Find where the given text appears and provide that cell's center as (X, Y) coordinate. 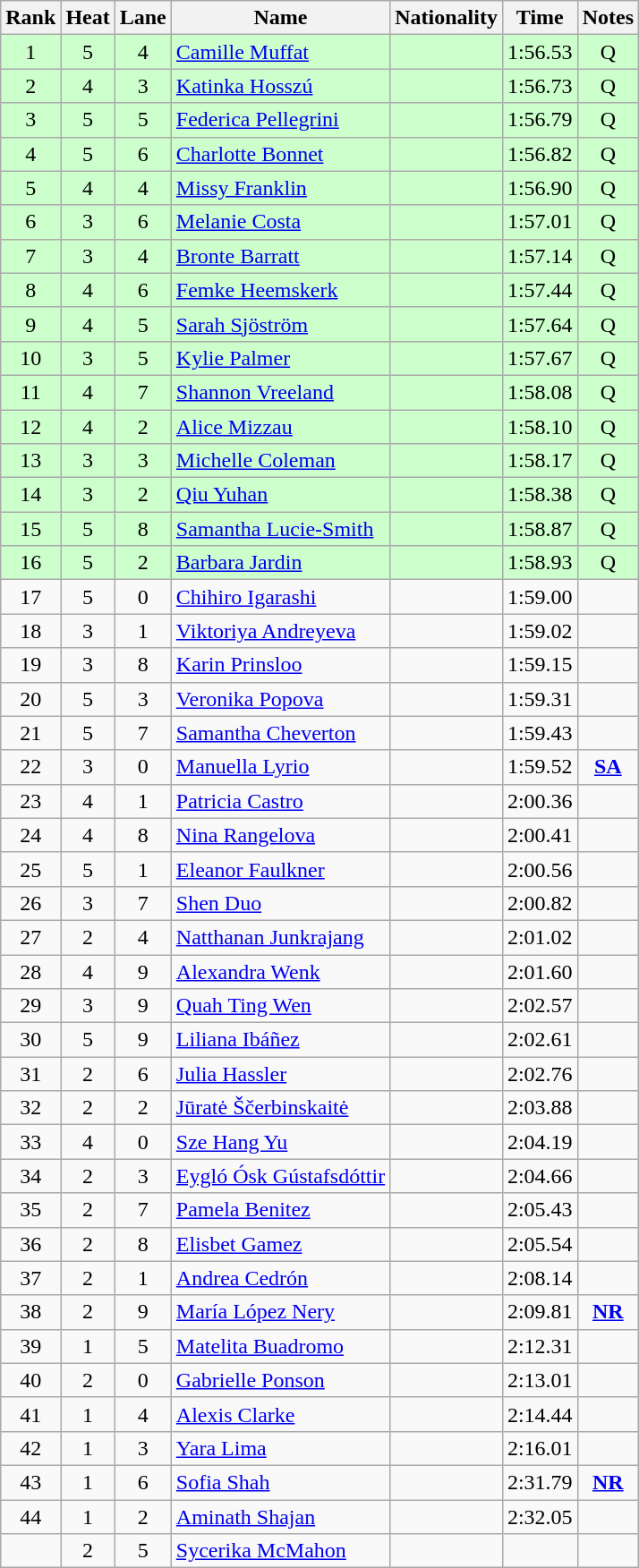
Sycerika McMahon (280, 1551)
2:01.60 (540, 971)
Bronte Barratt (280, 256)
25 (30, 869)
Alexis Clarke (280, 1414)
2:16.01 (540, 1448)
Sarah Sjöström (280, 324)
1:56.82 (540, 154)
44 (30, 1517)
María López Nery (280, 1312)
Nationality (447, 18)
SA (608, 767)
2:02.61 (540, 1040)
Karin Prinsloo (280, 665)
Kylie Palmer (280, 358)
Eygló Ósk Gústafsdóttir (280, 1176)
2:09.81 (540, 1312)
12 (30, 427)
Camille Muffat (280, 52)
32 (30, 1108)
Heat (88, 18)
31 (30, 1074)
22 (30, 767)
17 (30, 597)
Pamela Benitez (280, 1210)
Chihiro Igarashi (280, 597)
2:12.31 (540, 1346)
Matelita Buadromo (280, 1346)
43 (30, 1482)
2:00.56 (540, 869)
Femke Heemskerk (280, 290)
1:57.67 (540, 358)
14 (30, 495)
23 (30, 801)
1:59.31 (540, 699)
29 (30, 1006)
2:08.14 (540, 1278)
Natthanan Junkrajang (280, 937)
11 (30, 392)
Melanie Costa (280, 222)
15 (30, 529)
2:04.66 (540, 1176)
21 (30, 733)
2:05.43 (540, 1210)
35 (30, 1210)
1:57.44 (540, 290)
20 (30, 699)
Elisbet Gamez (280, 1244)
Jūratė Ščerbinskaitė (280, 1108)
38 (30, 1312)
33 (30, 1142)
39 (30, 1346)
10 (30, 358)
30 (30, 1040)
Notes (608, 18)
Charlotte Bonnet (280, 154)
1:59.43 (540, 733)
Samantha Lucie-Smith (280, 529)
1:59.52 (540, 767)
19 (30, 665)
26 (30, 903)
2:03.88 (540, 1108)
Time (540, 18)
1:57.01 (540, 222)
1:58.38 (540, 495)
1:58.10 (540, 427)
2:00.36 (540, 801)
1:56.90 (540, 188)
2:14.44 (540, 1414)
1:58.87 (540, 529)
1:58.08 (540, 392)
Barbara Jardin (280, 563)
Sze Hang Yu (280, 1142)
2:02.76 (540, 1074)
1:56.73 (540, 86)
Federica Pellegrini (280, 120)
Katinka Hosszú (280, 86)
Qiu Yuhan (280, 495)
Yara Lima (280, 1448)
37 (30, 1278)
Lane (143, 18)
1:57.64 (540, 324)
40 (30, 1380)
36 (30, 1244)
Missy Franklin (280, 188)
Liliana Ibáñez (280, 1040)
1:59.02 (540, 631)
1:59.00 (540, 597)
Shannon Vreeland (280, 392)
16 (30, 563)
Alexandra Wenk (280, 971)
2:31.79 (540, 1482)
Patricia Castro (280, 801)
Aminath Shajan (280, 1517)
Shen Duo (280, 903)
28 (30, 971)
2:05.54 (540, 1244)
2:13.01 (540, 1380)
Samantha Cheverton (280, 733)
13 (30, 461)
Gabrielle Ponson (280, 1380)
Eleanor Faulkner (280, 869)
Viktoriya Andreyeva (280, 631)
27 (30, 937)
41 (30, 1414)
Name (280, 18)
1:57.14 (540, 256)
Manuella Lyrio (280, 767)
Nina Rangelova (280, 835)
34 (30, 1176)
2:04.19 (540, 1142)
1:58.93 (540, 563)
2:32.05 (540, 1517)
2:01.02 (540, 937)
1:58.17 (540, 461)
Sofia Shah (280, 1482)
Quah Ting Wen (280, 1006)
1:59.15 (540, 665)
Rank (30, 18)
Michelle Coleman (280, 461)
Andrea Cedrón (280, 1278)
1:56.79 (540, 120)
2:02.57 (540, 1006)
42 (30, 1448)
18 (30, 631)
Julia Hassler (280, 1074)
Veronika Popova (280, 699)
24 (30, 835)
2:00.41 (540, 835)
2:00.82 (540, 903)
1:56.53 (540, 52)
Alice Mizzau (280, 427)
